Extract the (X, Y) coordinate from the center of the cell holding the provided text.  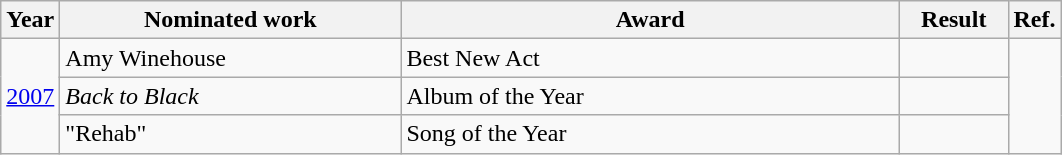
2007 (30, 96)
Best New Act (650, 58)
Year (30, 20)
Song of the Year (650, 134)
Album of the Year (650, 96)
Back to Black (230, 96)
Award (650, 20)
Ref. (1034, 20)
"Rehab" (230, 134)
Result (954, 20)
Nominated work (230, 20)
Amy Winehouse (230, 58)
